Return the [X, Y] coordinate for the center point of the cell that contains the specified text.  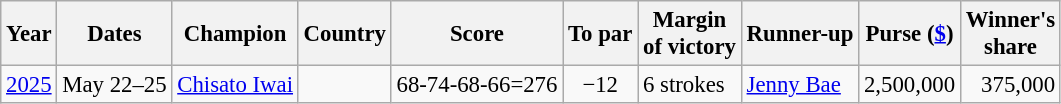
Chisato Iwai [235, 85]
Purse ($) [910, 34]
−12 [600, 85]
Runner-up [800, 34]
68-74-68-66=276 [477, 85]
Winner'sshare [1010, 34]
May 22–25 [114, 85]
Champion [235, 34]
Jenny Bae [800, 85]
Score [477, 34]
Country [344, 34]
To par [600, 34]
2,500,000 [910, 85]
6 strokes [690, 85]
Marginof victory [690, 34]
Dates [114, 34]
375,000 [1010, 85]
2025 [29, 85]
Year [29, 34]
